Scan for the cell matching the given text and deliver its (X, Y) coordinate at center. 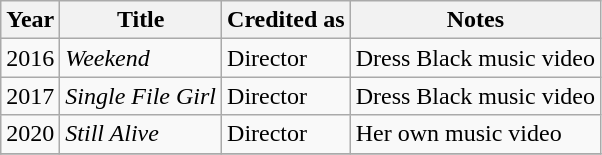
2017 (30, 96)
Year (30, 20)
Credited as (286, 20)
2016 (30, 58)
Her own music video (475, 134)
Still Alive (141, 134)
Single File Girl (141, 96)
2020 (30, 134)
Weekend (141, 58)
Title (141, 20)
Notes (475, 20)
